From the cell containing the given text, extract its center point as (X, Y) coordinate. 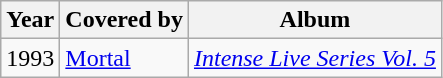
Intense Live Series Vol. 5 (314, 58)
Mortal (124, 58)
Covered by (124, 20)
Year (30, 20)
1993 (30, 58)
Album (314, 20)
